From the cell containing the given text, extract its center point as (x, y) coordinate. 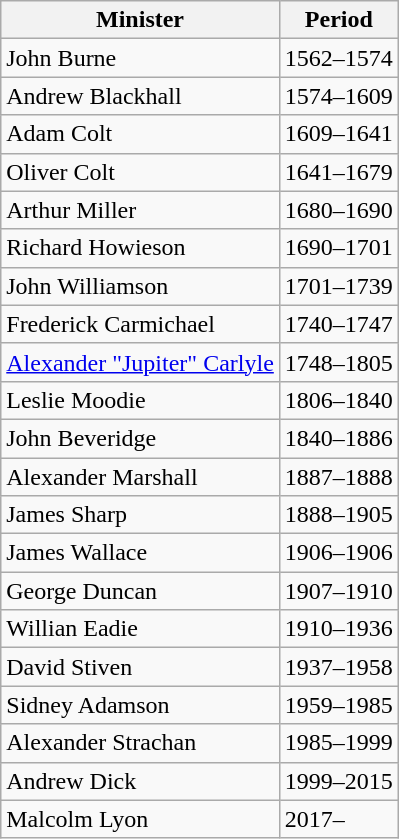
1690–1701 (338, 248)
1840–1886 (338, 438)
Alexander Strachan (140, 743)
1888–1905 (338, 515)
Andrew Dick (140, 781)
1959–1985 (338, 705)
David Stiven (140, 667)
John Beveridge (140, 438)
Richard Howieson (140, 248)
Sidney Adamson (140, 705)
Alexander Marshall (140, 477)
Alexander "Jupiter" Carlyle (140, 362)
1680–1690 (338, 210)
James Sharp (140, 515)
1907–1910 (338, 591)
1906–1906 (338, 553)
Andrew Blackhall (140, 96)
John Burne (140, 58)
John Williamson (140, 286)
1562–1574 (338, 58)
2017– (338, 819)
Period (338, 20)
Leslie Moodie (140, 400)
1937–1958 (338, 667)
Frederick Carmichael (140, 324)
1609–1641 (338, 134)
Malcolm Lyon (140, 819)
James Wallace (140, 553)
1806–1840 (338, 400)
1887–1888 (338, 477)
1740–1747 (338, 324)
1748–1805 (338, 362)
Minister (140, 20)
1574–1609 (338, 96)
1910–1936 (338, 629)
Arthur Miller (140, 210)
Oliver Colt (140, 172)
George Duncan (140, 591)
1701–1739 (338, 286)
1641–1679 (338, 172)
1999–2015 (338, 781)
Willian Eadie (140, 629)
1985–1999 (338, 743)
Adam Colt (140, 134)
